Find where the given text appears and provide that cell's center as (x, y) coordinate. 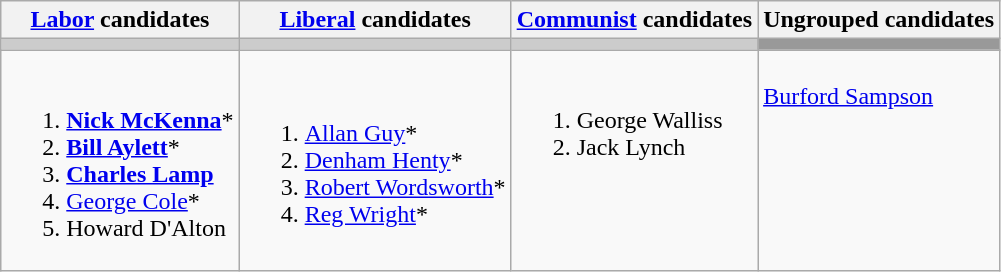
Allan Guy*Denham Henty*Robert Wordsworth*Reg Wright* (375, 160)
Communist candidates (634, 20)
Ungrouped candidates (879, 20)
Liberal candidates (375, 20)
George WallissJack Lynch (634, 160)
Burford Sampson (879, 160)
Nick McKenna*Bill Aylett*Charles LampGeorge Cole*Howard D'Alton (120, 160)
Labor candidates (120, 20)
